Find where the given text appears and provide that cell's center as (x, y) coordinate. 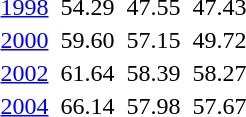
58.39 (154, 73)
57.15 (154, 40)
61.64 (88, 73)
59.60 (88, 40)
